From the cell containing the given text, extract its center point as (X, Y) coordinate. 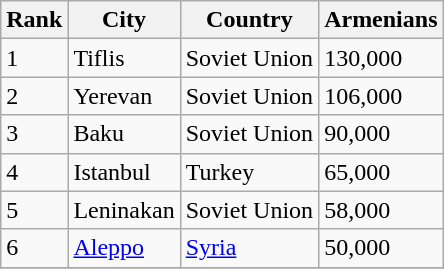
Turkey (249, 172)
Armenians (381, 20)
Yerevan (124, 96)
Istanbul (124, 172)
4 (34, 172)
130,000 (381, 58)
City (124, 20)
Aleppo (124, 248)
Leninakan (124, 210)
Tiflis (124, 58)
65,000 (381, 172)
6 (34, 248)
Rank (34, 20)
90,000 (381, 134)
2 (34, 96)
50,000 (381, 248)
Country (249, 20)
Baku (124, 134)
106,000 (381, 96)
Syria (249, 248)
58,000 (381, 210)
3 (34, 134)
1 (34, 58)
5 (34, 210)
